Return [x, y] of the center of cell containing provided text 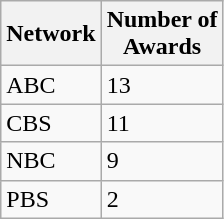
Network [51, 34]
PBS [51, 199]
ABC [51, 85]
2 [162, 199]
Number ofAwards [162, 34]
13 [162, 85]
NBC [51, 161]
CBS [51, 123]
9 [162, 161]
11 [162, 123]
